Output the (X, Y) coordinate of the center of the cell containing the given text.  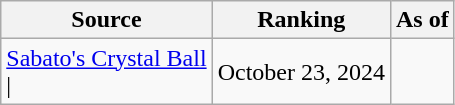
Ranking (301, 20)
As of (422, 20)
October 23, 2024 (301, 72)
Sabato's Crystal Ball| (106, 72)
Source (106, 20)
